Provide the (X, Y) coordinate of the cell's center where the given text is located.  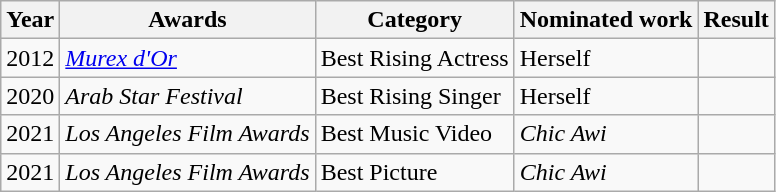
Year (30, 20)
Arab Star Festival (188, 96)
Best Rising Actress (414, 58)
2012 (30, 58)
Nominated work (606, 20)
Best Music Video (414, 134)
Best Rising Singer (414, 96)
Best Picture (414, 172)
2020 (30, 96)
Category (414, 20)
Awards (188, 20)
Murex d'Or (188, 58)
Result (736, 20)
